Return the [x, y] coordinate for the center point of the cell that contains the specified text.  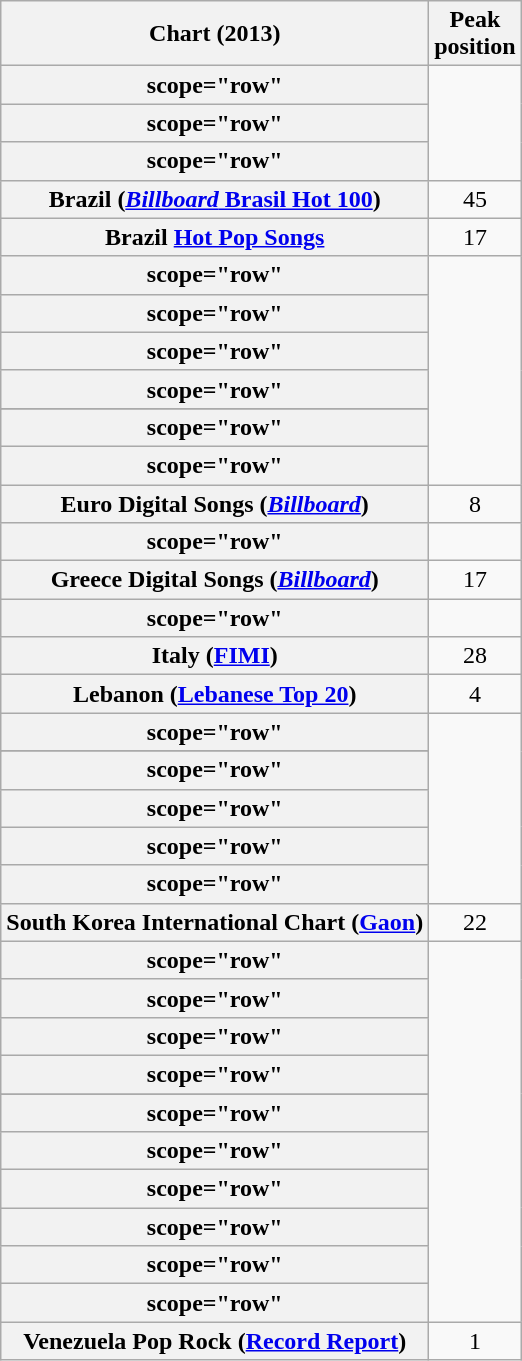
22 [475, 922]
Greece Digital Songs (Billboard) [215, 580]
45 [475, 199]
Venezuela Pop Rock (Record Report) [215, 1341]
Brazil Hot Pop Songs [215, 237]
Euro Digital Songs (Billboard) [215, 503]
28 [475, 656]
Lebanon (Lebanese Top 20) [215, 694]
Brazil (Billboard Brasil Hot 100) [215, 199]
Peakposition [475, 34]
Chart (2013) [215, 34]
4 [475, 694]
South Korea International Chart (Gaon) [215, 922]
8 [475, 503]
Italy (FIMI) [215, 656]
1 [475, 1341]
